Scan for the cell matching the given text and deliver its [X, Y] coordinate at center. 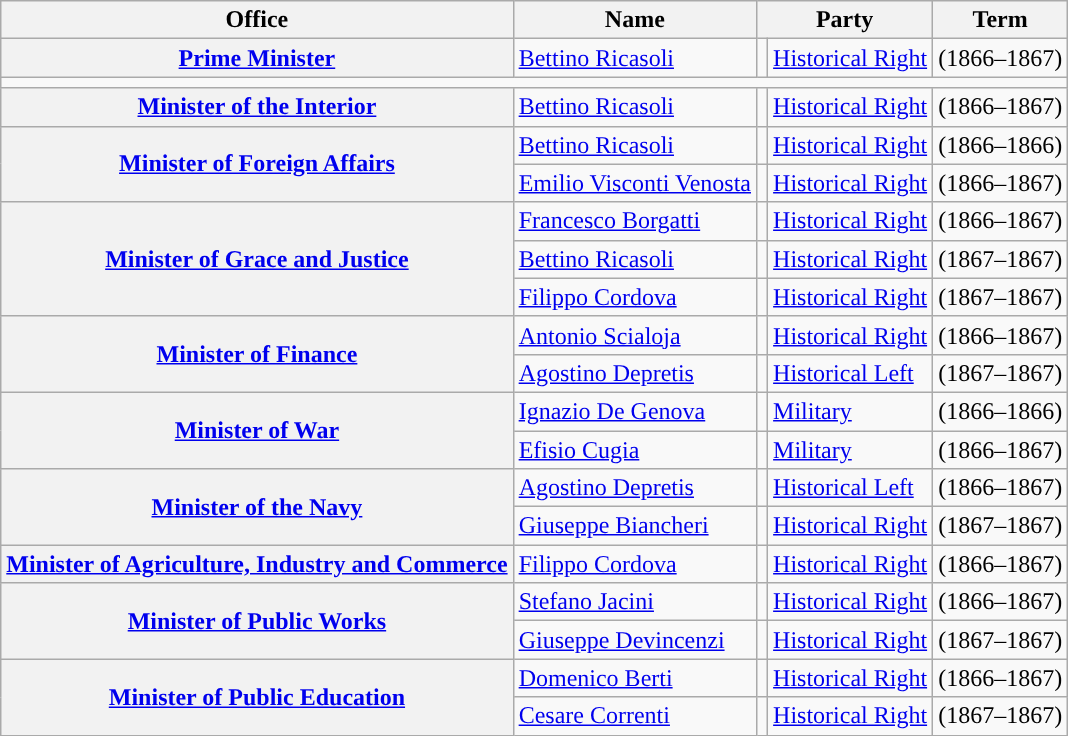
Minister of the Interior [257, 107]
Stefano Jacini [634, 602]
Minister of Grace and Justice [257, 259]
Minister of Finance [257, 354]
Minister of Foreign Affairs [257, 164]
Minister of War [257, 430]
Minister of Public Education [257, 697]
Domenico Berti [634, 678]
Term [1000, 20]
Minister of the Navy [257, 507]
Office [257, 20]
Francesco Borgatti [634, 221]
Efisio Cugia [634, 449]
Giuseppe Biancheri [634, 526]
Minister of Public Works [257, 621]
Ignazio De Genova [634, 411]
Minister of Agriculture, Industry and Commerce [257, 564]
Name [634, 20]
Party [845, 20]
Cesare Correnti [634, 716]
Giuseppe Devincenzi [634, 640]
Emilio Visconti Venosta [634, 183]
Antonio Scialoja [634, 335]
Prime Minister [257, 58]
